Return the (X, Y) coordinate for the center point of the cell that contains the specified text.  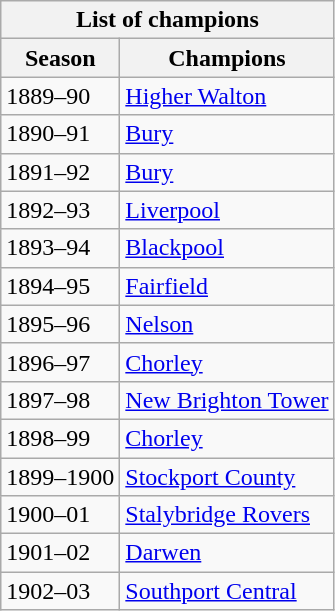
1893–94 (60, 248)
1898–99 (60, 438)
1891–92 (60, 172)
1896–97 (60, 362)
Blackpool (227, 248)
1902–03 (60, 591)
1895–96 (60, 324)
Higher Walton (227, 96)
Season (60, 58)
1889–90 (60, 96)
1897–98 (60, 400)
1894–95 (60, 286)
Liverpool (227, 210)
1890–91 (60, 134)
List of champions (168, 20)
Stockport County (227, 477)
1900–01 (60, 515)
Fairfield (227, 286)
Nelson (227, 324)
1899–1900 (60, 477)
1901–02 (60, 553)
New Brighton Tower (227, 400)
1892–93 (60, 210)
Darwen (227, 553)
Stalybridge Rovers (227, 515)
Champions (227, 58)
Southport Central (227, 591)
